Locate the cell with the specified text and output its [X, Y] center coordinate. 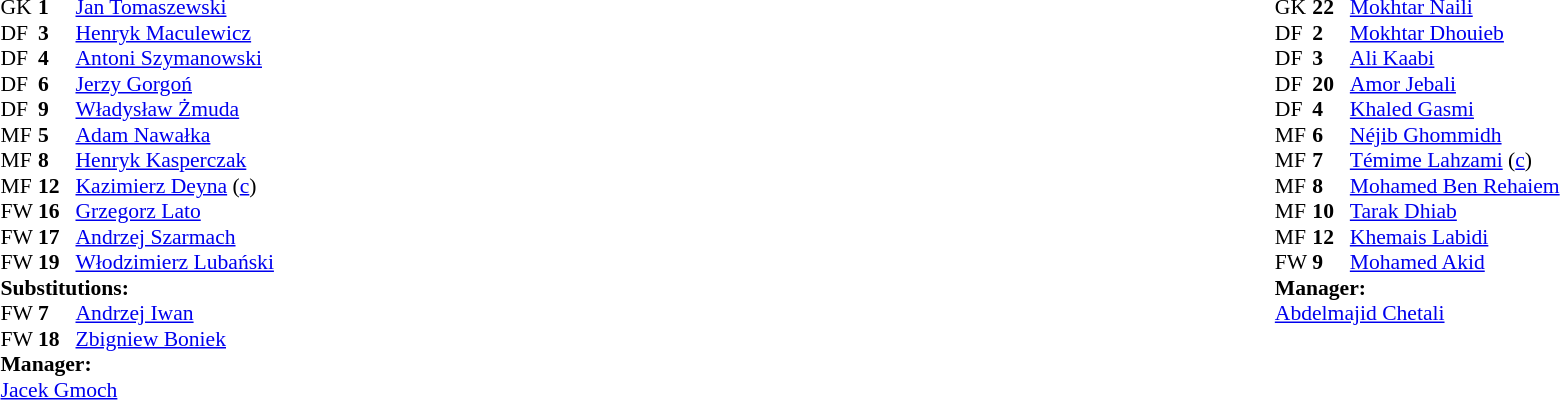
Antoni Szymanowski [175, 59]
20 [1331, 84]
Adam Nawałka [175, 135]
5 [57, 135]
Kazimierz Deyna (c) [175, 186]
Ali Kaabi [1455, 59]
Jerzy Gorgoń [175, 84]
19 [57, 263]
Grzegorz Lato [175, 211]
Abdelmajid Chetali [1418, 313]
Andrzej Szarmach [175, 237]
Khemais Labidi [1455, 237]
Amor Jebali [1455, 84]
Néjib Ghommidh [1455, 135]
Khaled Gasmi [1455, 109]
16 [57, 211]
Témime Lahzami (c) [1455, 161]
2 [1331, 33]
Henryk Kasperczak [175, 161]
Mokhtar Dhouieb [1455, 33]
18 [57, 339]
Mohamed Ben Rehaiem [1455, 186]
Henryk Maculewicz [175, 33]
Substitutions: [136, 288]
17 [57, 237]
Mohamed Akid [1455, 263]
10 [1331, 211]
Włodzimierz Lubański [175, 263]
Tarak Dhiab [1455, 211]
Władysław Żmuda [175, 109]
Andrzej Iwan [175, 313]
Zbigniew Boniek [175, 339]
